From the cell containing the given text, extract its center point as (x, y) coordinate. 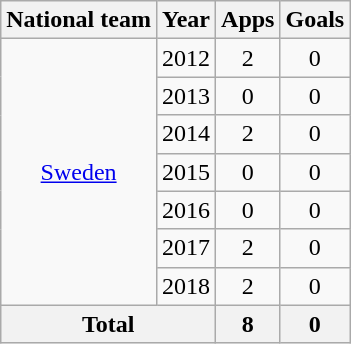
Goals (315, 20)
2012 (186, 58)
Apps (248, 20)
National team (79, 20)
Year (186, 20)
8 (248, 324)
2018 (186, 286)
2017 (186, 248)
2013 (186, 96)
2015 (186, 172)
2014 (186, 134)
Sweden (79, 172)
Total (108, 324)
2016 (186, 210)
